Detect which cell encompasses the target text, then output its [X, Y] center coordinate. 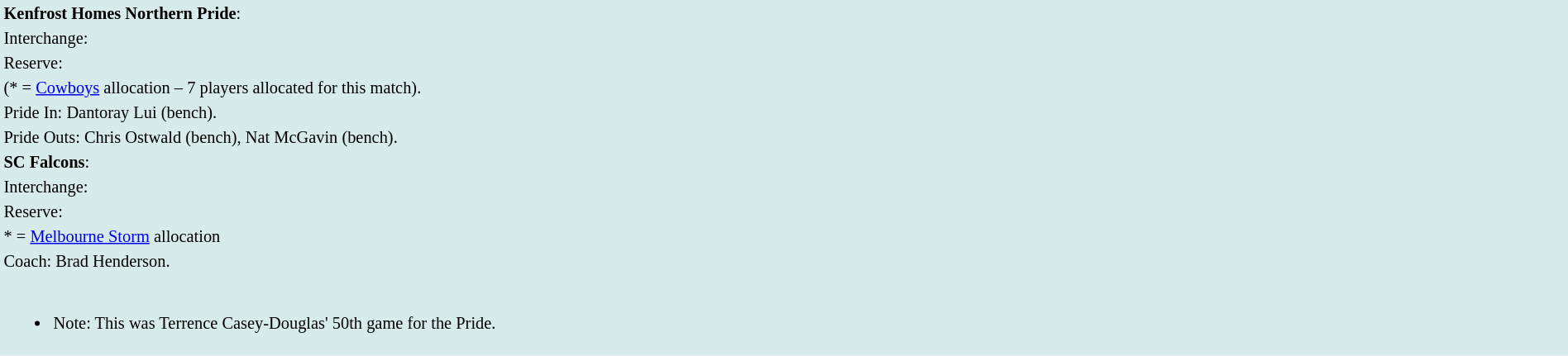
(* = Cowboys allocation – 7 players allocated for this match). [784, 88]
Coach: Brad Henderson. [784, 261]
Pride Outs: Chris Ostwald (bench), Nat McGavin (bench). [784, 137]
Note: This was Terrence Casey-Douglas' 50th game for the Pride. [784, 313]
* = Melbourne Storm allocation [784, 236]
SC Falcons: [784, 162]
Kenfrost Homes Northern Pride: [784, 13]
Pride In: Dantoray Lui (bench). [784, 112]
